Capture the cell that displays the provided text and extract its [x, y] central coordinate. 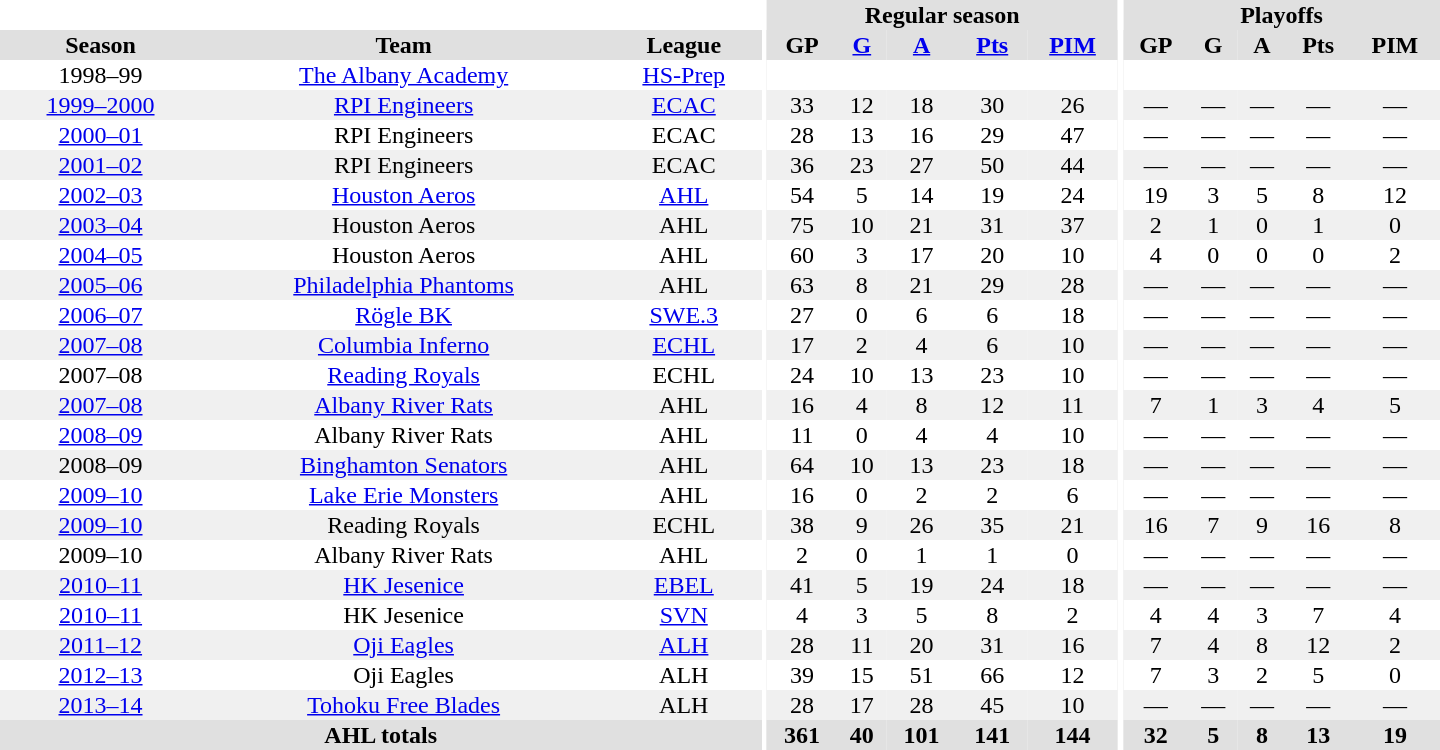
60 [802, 255]
51 [922, 675]
SWE.3 [684, 315]
1998–99 [100, 75]
33 [802, 105]
Rögle BK [404, 315]
66 [992, 675]
2012–13 [100, 675]
2011–12 [100, 645]
The Albany Academy [404, 75]
HS-Prep [684, 75]
1999–2000 [100, 105]
2006–07 [100, 315]
Lake Erie Monsters [404, 495]
45 [992, 705]
Philadelphia Phantoms [404, 285]
League [684, 45]
37 [1073, 225]
2000–01 [100, 135]
64 [802, 465]
Season [100, 45]
SVN [684, 615]
Binghamton Senators [404, 465]
2013–14 [100, 705]
47 [1073, 135]
EBEL [684, 585]
141 [992, 735]
2003–04 [100, 225]
39 [802, 675]
35 [992, 525]
101 [922, 735]
2002–03 [100, 195]
Tohoku Free Blades [404, 705]
36 [802, 165]
2001–02 [100, 165]
AHL totals [380, 735]
30 [992, 105]
54 [802, 195]
75 [802, 225]
44 [1073, 165]
32 [1156, 735]
41 [802, 585]
40 [862, 735]
Regular season [942, 15]
361 [802, 735]
144 [1073, 735]
Playoffs [1282, 15]
Columbia Inferno [404, 345]
50 [992, 165]
Team [404, 45]
15 [862, 675]
38 [802, 525]
2005–06 [100, 285]
14 [922, 195]
2004–05 [100, 255]
63 [802, 285]
